For the text-containing cell, return its midpoint in [X, Y] coordinate format. 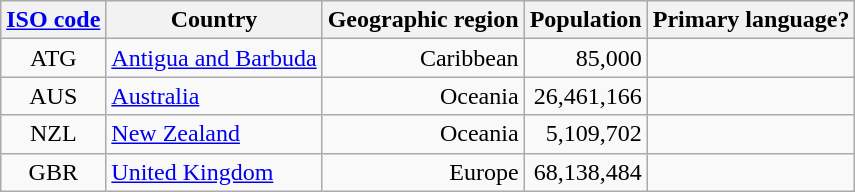
AUS [54, 96]
Geographic region [423, 20]
GBR [54, 172]
ISO code [54, 20]
Caribbean [423, 58]
Country [214, 20]
United Kingdom [214, 172]
5,109,702 [586, 134]
Population [586, 20]
68,138,484 [586, 172]
Australia [214, 96]
Primary language? [751, 20]
ATG [54, 58]
NZL [54, 134]
26,461,166 [586, 96]
Europe [423, 172]
85,000 [586, 58]
Antigua and Barbuda [214, 58]
New Zealand [214, 134]
